Locate the cell with the specified text and output its [X, Y] center coordinate. 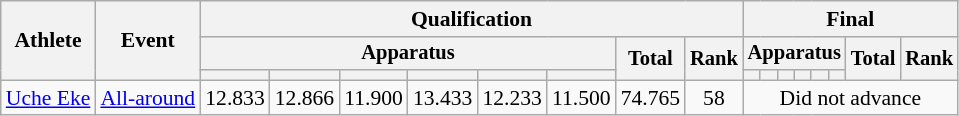
Athlete [48, 40]
11.900 [374, 98]
13.433 [442, 98]
11.500 [582, 98]
12.866 [304, 98]
Qualification [471, 19]
All-around [148, 98]
12.833 [234, 98]
Uche Eke [48, 98]
74.765 [650, 98]
58 [714, 98]
12.233 [512, 98]
Event [148, 40]
Did not advance [850, 98]
Final [850, 19]
